Return [x, y] of the center of cell containing provided text 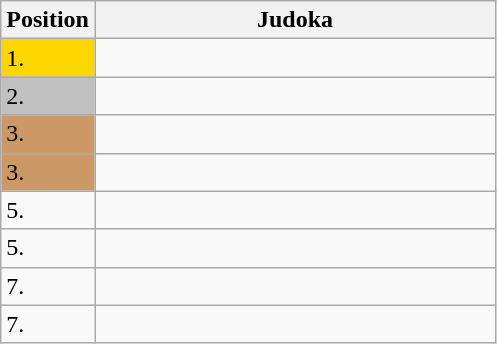
Position [48, 20]
Judoka [294, 20]
2. [48, 96]
1. [48, 58]
